Return (x, y) of the center of cell containing provided text 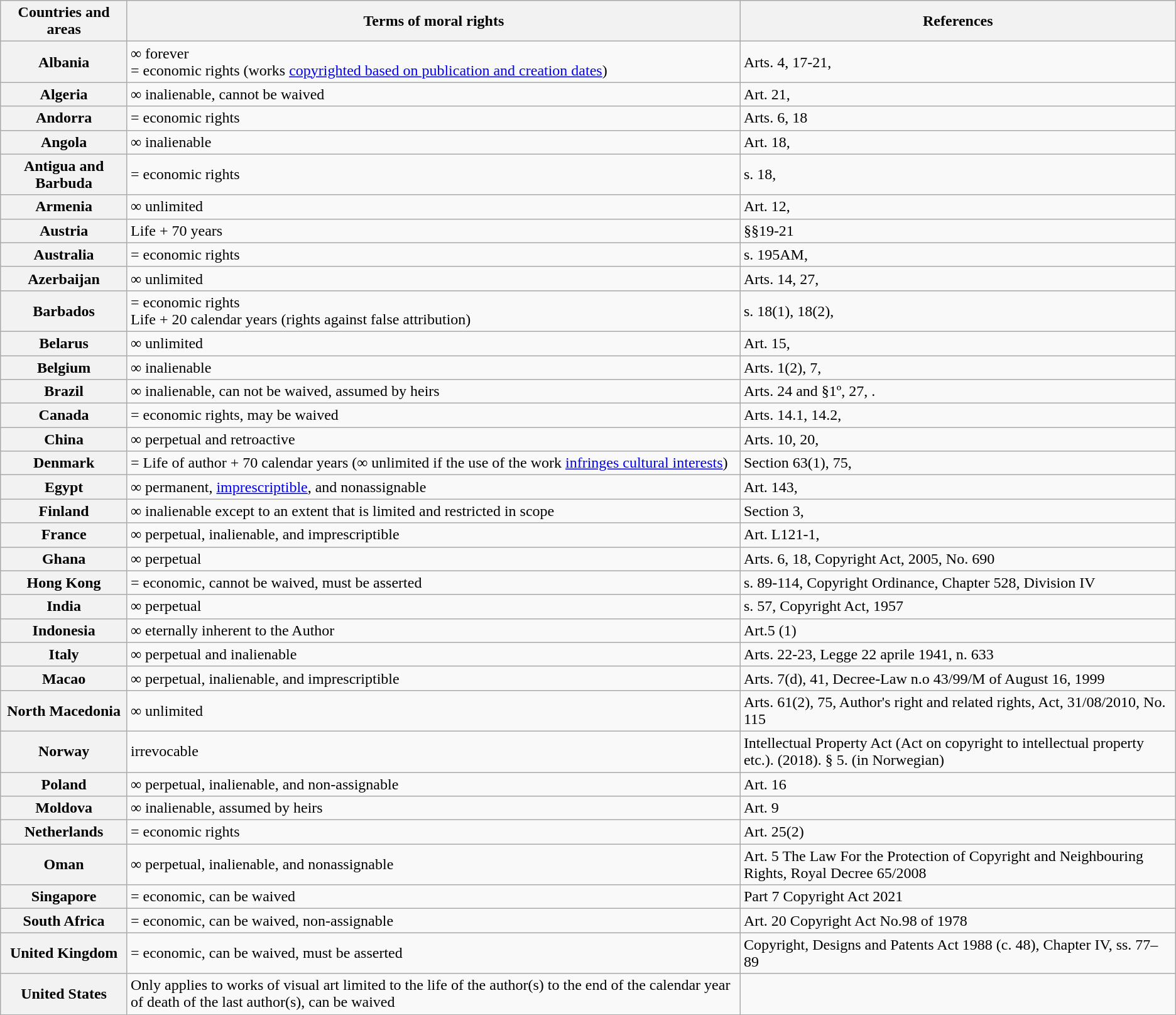
North Macedonia (64, 710)
Poland (64, 784)
Norway (64, 752)
Algeria (64, 94)
Arts. 6, 18, Copyright Act, 2005, No. 690 (957, 559)
Arts. 10, 20, (957, 439)
s. 18, (957, 175)
China (64, 439)
Austria (64, 231)
Denmark (64, 463)
Brazil (64, 392)
Arts. 1(2), 7, (957, 368)
Part 7 Copyright Act 2021 (957, 897)
∞ perpetual, inalienable, and nonassignable (433, 865)
Hong Kong (64, 583)
Albania (64, 62)
Arts. 14.1, 14.2, (957, 415)
Arts. 61(2), 75, Author's right and related rights, Act, 31/08/2010, No. 115 (957, 710)
Art.5 (1) (957, 630)
§§19-21 (957, 231)
s. 57, Copyright Act, 1957 (957, 606)
Arts. 14, 27, (957, 278)
∞ permanent, imprescriptible, and nonassignable (433, 487)
∞ eternally inherent to the Author (433, 630)
= economic, can be waived (433, 897)
Art. 18, (957, 142)
Intellectual Property Act (Act on copyright to intellectual property etc.). (2018). § 5. (in Norwegian) (957, 752)
Terms of moral rights (433, 21)
Section 3, (957, 511)
Australia (64, 255)
∞ inalienable, assumed by heirs (433, 808)
Angola (64, 142)
France (64, 535)
∞ perpetual, inalienable, and non-assignable (433, 784)
Art. 5 The Law For the Protection of Copyright and Neighbouring Rights, Royal Decree 65/2008 (957, 865)
Finland (64, 511)
Armenia (64, 207)
∞ forever= economic rights (works copyrighted based on publication and creation dates) (433, 62)
Egypt (64, 487)
Arts. 6, 18 (957, 118)
Netherlands (64, 832)
Macao (64, 678)
Art. 16 (957, 784)
Azerbaijan (64, 278)
s. 195AM, (957, 255)
Italy (64, 654)
Art. L121-1, (957, 535)
Canada (64, 415)
Antigua and Barbuda (64, 175)
United States (64, 994)
= Life of author + 70 calendar years (∞ unlimited if the use of the work infringes cultural interests) (433, 463)
Arts. 4, 17-21, (957, 62)
Singapore (64, 897)
Belarus (64, 343)
∞ inalienable, cannot be waived (433, 94)
= economic, can be waived, must be asserted (433, 953)
∞ perpetual and inalienable (433, 654)
Copyright, Designs and Patents Act 1988 (c. 48), Chapter IV, ss. 77–89 (957, 953)
United Kingdom (64, 953)
India (64, 606)
Indonesia (64, 630)
∞ inalienable, can not be waived, assumed by heirs (433, 392)
s. 89-114, Copyright Ordinance, Chapter 528, Division IV (957, 583)
Barbados (64, 310)
Ghana (64, 559)
Oman (64, 865)
= economic, cannot be waived, must be asserted (433, 583)
Art. 20 Copyright Act No.98 of 1978 (957, 921)
Art. 12, (957, 207)
References (957, 21)
Art. 15, (957, 343)
Art. 25(2) (957, 832)
= economic rights, may be waived (433, 415)
= economic, can be waived, non-assignable (433, 921)
Life + 70 years (433, 231)
Section 63(1), 75, (957, 463)
∞ inalienable except to an extent that is limited and restricted in scope (433, 511)
Arts. 7(d), 41, Decree-Law n.o 43/99/M of August 16, 1999 (957, 678)
Art. 143, (957, 487)
Art. 9 (957, 808)
Arts. 24 and §1º, 27, . (957, 392)
= economic rightsLife + 20 calendar years (rights against false attribution) (433, 310)
Andorra (64, 118)
Belgium (64, 368)
irrevocable (433, 752)
Arts. 22-23, Legge 22 aprile 1941, n. 633 (957, 654)
Moldova (64, 808)
s. 18(1), 18(2), (957, 310)
∞ perpetual and retroactive (433, 439)
Art. 21, (957, 94)
South Africa (64, 921)
Countries and areas (64, 21)
